Find where the given text appears and provide that cell's center as (x, y) coordinate. 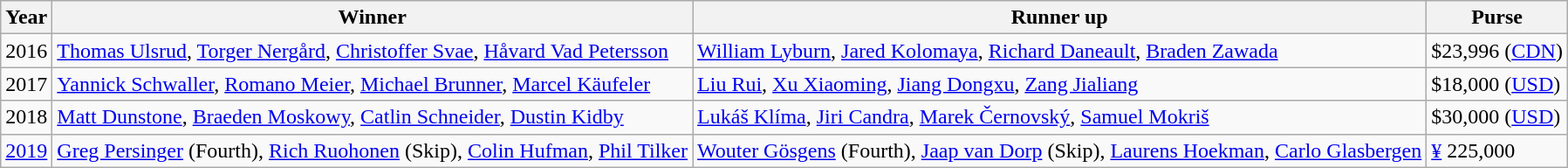
Liu Rui, Xu Xiaoming, Jiang Dongxu, Zang Jialiang (1059, 84)
Lukáš Klíma, Jiri Candra, Marek Černovský, Samuel Mokriš (1059, 117)
Purse (1497, 17)
$18,000 (USD) (1497, 84)
$23,996 (CDN) (1497, 51)
2018 (26, 117)
Matt Dunstone, Braeden Moskowy, Catlin Schneider, Dustin Kidby (373, 117)
Yannick Schwaller, Romano Meier, Michael Brunner, Marcel Käufeler (373, 84)
Wouter Gösgens (Fourth), Jaap van Dorp (Skip), Laurens Hoekman, Carlo Glasbergen (1059, 150)
William Lyburn, Jared Kolomaya, Richard Daneault, Braden Zawada (1059, 51)
Greg Persinger (Fourth), Rich Ruohonen (Skip), Colin Hufman, Phil Tilker (373, 150)
2017 (26, 84)
Year (26, 17)
$30,000 (USD) (1497, 117)
Runner up (1059, 17)
¥ 225,000 (1497, 150)
Thomas Ulsrud, Torger Nergård, Christoffer Svae, Håvard Vad Petersson (373, 51)
Winner (373, 17)
2019 (26, 150)
2016 (26, 51)
